Provide the (x, y) coordinate of the cell's center where the given text is located.  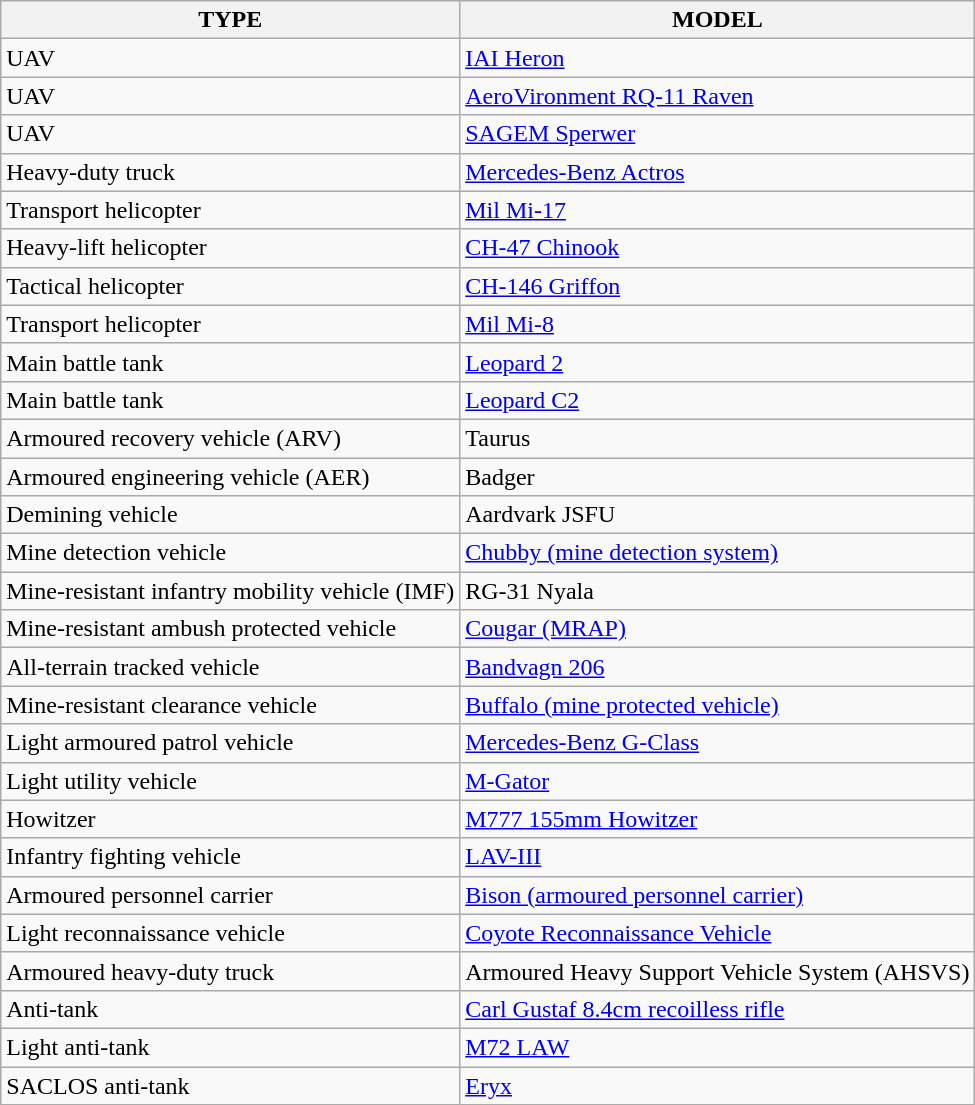
SAGEM Sperwer (718, 134)
Armoured recovery vehicle (ARV) (230, 438)
Mine-resistant clearance vehicle (230, 705)
Heavy-lift helicopter (230, 248)
All-terrain tracked vehicle (230, 667)
Heavy-duty truck (230, 172)
Bison (armoured personnel carrier) (718, 895)
AeroVironment RQ-11 Raven (718, 96)
Coyote Reconnaissance Vehicle (718, 933)
Howitzer (230, 819)
Bandvagn 206 (718, 667)
Armoured personnel carrier (230, 895)
Mine detection vehicle (230, 553)
CH-47 Chinook (718, 248)
M-Gator (718, 781)
Cougar (MRAP) (718, 629)
Light reconnaissance vehicle (230, 933)
Eryx (718, 1085)
Mine-resistant infantry mobility vehicle (IMF) (230, 591)
Leopard C2 (718, 400)
Mercedes-Benz Actros (718, 172)
TYPE (230, 20)
Light anti-tank (230, 1047)
Mercedes-Benz G-Class (718, 743)
Demining vehicle (230, 515)
Leopard 2 (718, 362)
Anti-tank (230, 1009)
Armoured engineering vehicle (AER) (230, 477)
Light utility vehicle (230, 781)
Armoured heavy-duty truck (230, 971)
Buffalo (mine protected vehicle) (718, 705)
Armoured Heavy Support Vehicle System (AHSVS) (718, 971)
Aardvark JSFU (718, 515)
Infantry fighting vehicle (230, 857)
Mine-resistant ambush protected vehicle (230, 629)
Badger (718, 477)
Light armoured patrol vehicle (230, 743)
Taurus (718, 438)
RG-31 Nyala (718, 591)
MODEL (718, 20)
M72 LAW (718, 1047)
Chubby (mine detection system) (718, 553)
LAV-III (718, 857)
SACLOS anti-tank (230, 1085)
Mil Mi-17 (718, 210)
M777 155mm Howitzer (718, 819)
Mil Mi-8 (718, 324)
CH-146 Griffon (718, 286)
IAI Heron (718, 58)
Tactical helicopter (230, 286)
Carl Gustaf 8.4cm recoilless rifle (718, 1009)
